For the text-containing cell, return its midpoint in [x, y] coordinate format. 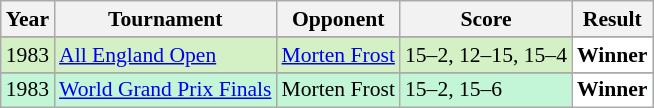
Tournament [165, 19]
15–2, 15–6 [486, 90]
World Grand Prix Finals [165, 90]
Score [486, 19]
All England Open [165, 55]
Year [28, 19]
Opponent [338, 19]
Result [612, 19]
15–2, 12–15, 15–4 [486, 55]
